Determine the [X, Y] coordinate at the center of the cell enclosing the given text.  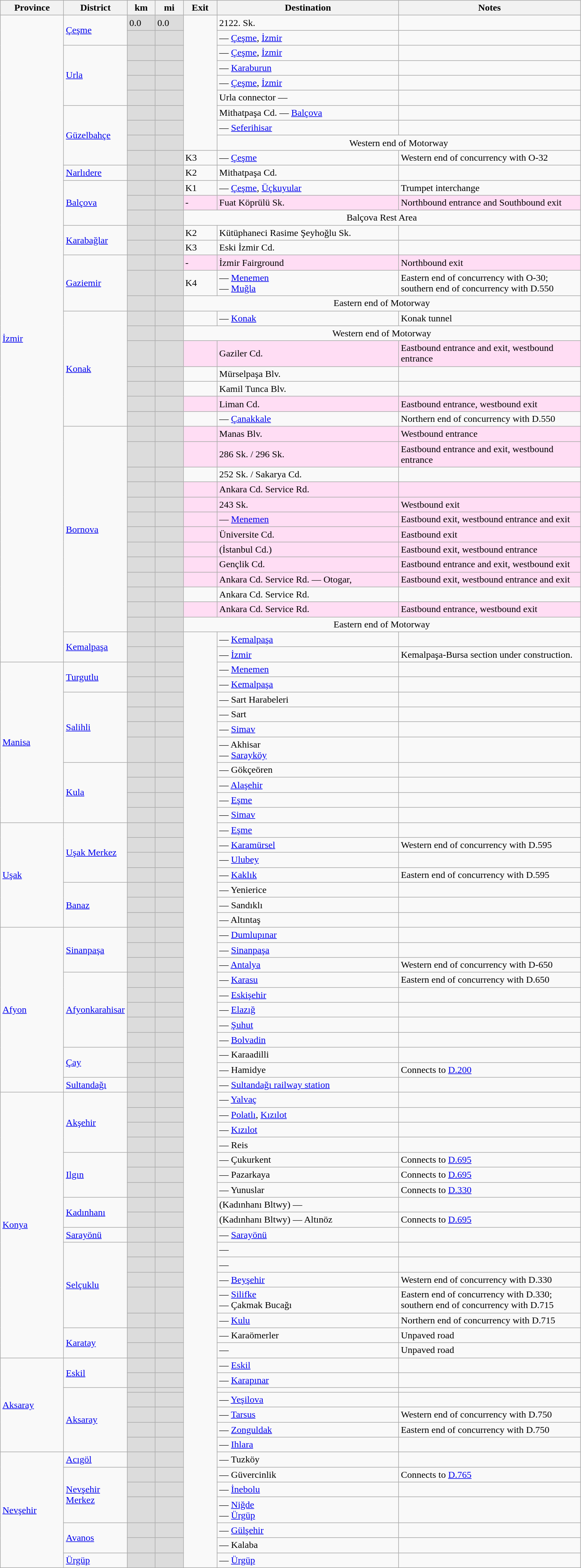
Avanos [95, 1538]
Salihli [95, 727]
— Tarsus [308, 1414]
— Kaklık [308, 875]
Urla [95, 75]
Sinanpaşa [95, 950]
Gaziemir [95, 283]
2122. Sk. [308, 23]
Eastbound exit, westbound entrance [489, 549]
— Yalvaç [308, 1100]
— Bolvadin [308, 1040]
— Çeşme, Üçkuyular [308, 188]
Urla connector — [308, 98]
Afyon [32, 1010]
Eastern end of concurrency with O-30; southern end of concurrency with D.550 [489, 283]
Çay [95, 1062]
Acıgöl [95, 1460]
— İnebolu [308, 1490]
İzmir Fairground [308, 263]
— Sultandağı railway station [308, 1085]
K4 [200, 283]
Western end of concurrency with O-32 [489, 158]
Liman Cd. [308, 404]
Northbound entrance and Southbound exit [489, 203]
— Karasu [308, 980]
Banaz [95, 905]
Connects to D.330 [489, 1190]
Kemalpaşa-Bursa section under construction. [489, 654]
İzmir [32, 339]
— Kalaba [308, 1545]
— Tuzköy [308, 1460]
— Polatlı, Kızılot [308, 1115]
— Silifke — Çakmak Bucağı [308, 1300]
Üniversite Cd. [308, 534]
Nevşehir Merkez [95, 1495]
— Güvercinlik [308, 1475]
Güzelbahçe [95, 135]
Western end of concurrency with D.595 [489, 845]
Eastbound exit [489, 534]
Ilgın [95, 1175]
— İzmir [308, 654]
— Eskişehir [308, 995]
Westbound exit [489, 505]
Trumpet interchange [489, 188]
Karabağlar [95, 240]
— Gülşehir [308, 1530]
— Antalya [308, 965]
Balçova Rest Area [382, 218]
Kemalpaşa [95, 647]
— Elazığ [308, 1010]
Eastern end of concurrency with D.330; southern end of concurrency with D.715 [489, 1300]
— Altıntaş [308, 920]
— Karaömerler [308, 1335]
Eastern end of concurrency with D.650 [489, 980]
Western end of concurrency with D.750 [489, 1414]
Eastern end of concurrency with D.750 [489, 1429]
Narlıdere [95, 173]
Nevşehir [32, 1510]
Kamil Tunca Blv. [308, 389]
Gaziler Cd. [308, 354]
Exit [200, 8]
— Kızılot [308, 1130]
Balçova [95, 203]
mi [169, 8]
— Sart Harabeleri [308, 699]
Eski İzmir Cd. [308, 248]
Western end of concurrency with D.330 [489, 1280]
Kula [95, 792]
Çeşme [95, 30]
Konak [95, 369]
— Ürgüp [308, 1560]
— Konak [308, 318]
Kütüphaneci Rasime Şeyhoğlu Sk. [308, 233]
— Yeşilova [308, 1399]
Fuat Köprülü Sk. [308, 203]
— Pazarkaya [308, 1175]
— Sarayönü [308, 1235]
— Sandıklı [308, 905]
— Çeşme [308, 158]
— Ulubey [308, 860]
K1 [200, 188]
Konya [32, 1225]
Selçuklu [95, 1285]
Uşak [32, 875]
Northern end of concurrency with D.715 [489, 1320]
(Kadınhanı Bltwy) — Altınöz [308, 1220]
— Zonguldak [308, 1429]
— Ihlara [308, 1445]
District [95, 8]
Akşehir [95, 1122]
Eskil [95, 1373]
Afyonkarahisar [95, 1010]
— Beyşehir [308, 1280]
— Akhisar — Sarayköy [308, 750]
Kadınhanı [95, 1212]
243 Sk. [308, 505]
Manisa [32, 742]
Connects to D.200 [489, 1070]
— Kulu [308, 1320]
(İstanbul Cd.) [308, 549]
— Eskil [308, 1365]
Manas Blv. [308, 434]
(Kadınhanı Bltwy) — [308, 1205]
— Alaşehir [308, 785]
— Menemen — Muğla [308, 283]
— Sart [308, 714]
— Hamidye [308, 1070]
— Reis [308, 1145]
Eastern end of concurrency with D.595 [489, 875]
Western end of concurrency with D-650 [489, 965]
— Niğde — Ürgüp [308, 1510]
— Yenierice [308, 890]
— Sinanpaşa [308, 950]
Turgutlu [95, 677]
Karatay [95, 1343]
— Seferihisar [308, 128]
Sarayönü [95, 1235]
— Gökçeören [308, 770]
Mithatpaşa Cd. — Balçova [308, 113]
Mithatpaşa Cd. [308, 173]
Destination [308, 8]
Notes [489, 8]
Province [32, 8]
— Karapınar [308, 1380]
Ürgüp [95, 1560]
286 Sk. / 296 Sk. [308, 454]
— Dumlupınar [308, 935]
Northbound exit [489, 263]
252 Sk. / Sakarya Cd. [308, 475]
Sultandağı [95, 1085]
Northern end of concurrency with D.550 [489, 419]
Westbound entrance [489, 434]
Gençlik Cd. [308, 564]
km [141, 8]
Uşak Merkez [95, 852]
Ankara Cd. Service Rd. — Otogar, [308, 579]
Eastbound entrance and exit, westbound exit [489, 564]
— Karaburun [308, 68]
Bornova [95, 529]
— Karamürsel [308, 845]
Konak tunnel [489, 318]
Connects to D.765 [489, 1475]
— Karaadilli [308, 1055]
— Çukurkent [308, 1160]
— Çanakkale [308, 419]
Mürselpaşa Blv. [308, 374]
— Yunuslar [308, 1190]
— Şuhut [308, 1025]
